Return the [x, y] coordinate for the center point of the cell that contains the specified text.  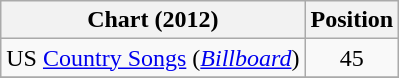
US Country Songs (Billboard) [153, 58]
Chart (2012) [153, 20]
Position [352, 20]
45 [352, 58]
